Detect which cell encompasses the target text, then output its (x, y) center coordinate. 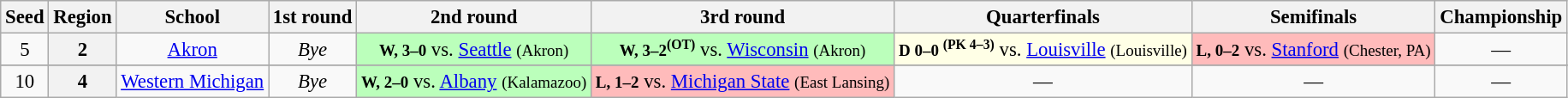
2 (82, 50)
Region (82, 17)
W, 2–0 vs. Albany (Kalamazoo) (474, 82)
10 (25, 82)
Western Michigan (193, 82)
W, 3–0 vs. Seattle (Akron) (474, 50)
W, 3–2(OT) vs. Wisconsin (Akron) (743, 50)
4 (82, 82)
Championship (1501, 17)
Akron (193, 50)
Quarterfinals (1043, 17)
L, 0–2 vs. Stanford (Chester, PA) (1313, 50)
5 (25, 50)
1st round (313, 17)
3rd round (743, 17)
D 0–0 (PK 4–3) vs. Louisville (Louisville) (1043, 50)
Seed (25, 17)
School (193, 17)
L, 1–2 vs. Michigan State (East Lansing) (743, 82)
2nd round (474, 17)
Semifinals (1313, 17)
